Return the [x, y] coordinate for the center point of the cell that contains the specified text.  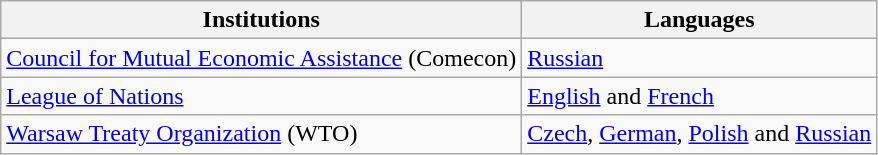
League of Nations [262, 96]
Russian [700, 58]
Council for Mutual Economic Assistance (Comecon) [262, 58]
Languages [700, 20]
Warsaw Treaty Organization (WTO) [262, 134]
English and French [700, 96]
Institutions [262, 20]
Czech, German, Polish and Russian [700, 134]
